For the text-containing cell, return its midpoint in (x, y) coordinate format. 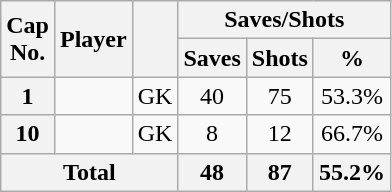
10 (28, 134)
1 (28, 96)
55.2% (352, 172)
75 (280, 96)
12 (280, 134)
66.7% (352, 134)
8 (212, 134)
48 (212, 172)
53.3% (352, 96)
Total (90, 172)
40 (212, 96)
% (352, 58)
Shots (280, 58)
CapNo. (28, 39)
87 (280, 172)
Saves/Shots (284, 20)
Saves (212, 58)
Player (93, 39)
